Output the (X, Y) coordinate of the center of the cell containing the given text.  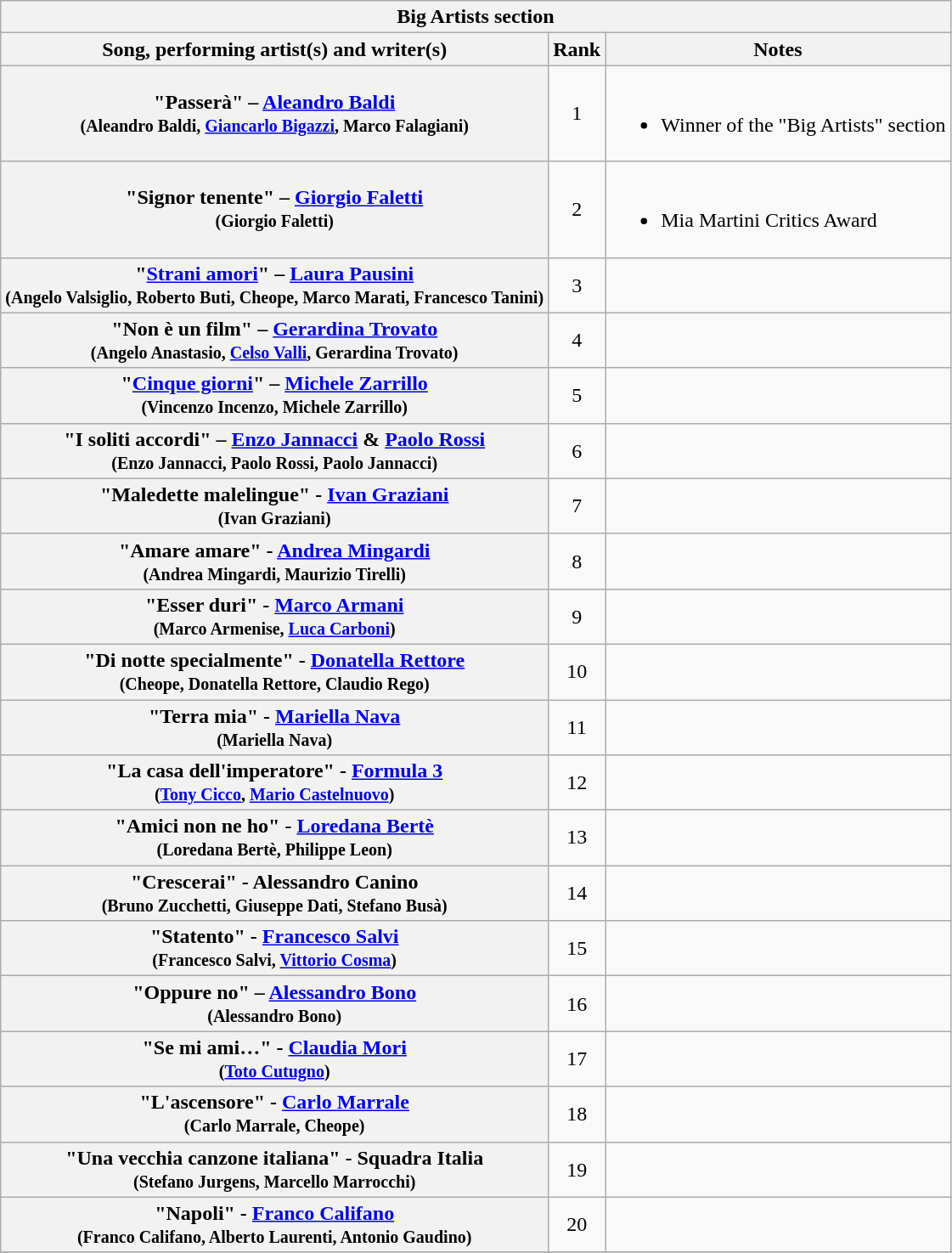
15 (577, 948)
Winner of the "Big Artists" section (778, 114)
"Signor tenente" – Giorgio Faletti (Giorgio Faletti) (275, 209)
"Terra mia" - Mariella Nava (Mariella Nava) (275, 727)
16 (577, 1004)
"Maledette malelingue" - Ivan Graziani (Ivan Graziani) (275, 506)
9 (577, 617)
6 (577, 450)
20 (577, 1225)
"La casa dell'imperatore" - Formula 3(Tony Cicco, Mario Castelnuovo) (275, 783)
8 (577, 561)
"L'ascensore" - Carlo Marrale (Carlo Marrale, Cheope) (275, 1115)
"Se mi ami…" - Claudia Mori(Toto Cutugno) (275, 1058)
"Crescerai" - Alessandro Canino (Bruno Zucchetti, Giuseppe Dati, Stefano Busà) (275, 894)
Notes (778, 49)
"Statento" - Francesco Salvi (Francesco Salvi, Vittorio Cosma) (275, 948)
"Oppure no" – Alessandro Bono (Alessandro Bono) (275, 1004)
7 (577, 506)
17 (577, 1058)
"Una vecchia canzone italiana" - Squadra Italia (Stefano Jurgens, Marcello Marrocchi) (275, 1169)
18 (577, 1115)
"Amare amare" - Andrea Mingardi (Andrea Mingardi, Maurizio Tirelli) (275, 561)
"Di notte specialmente" - Donatella Rettore (Cheope, Donatella Rettore, Claudio Rego) (275, 671)
10 (577, 671)
Mia Martini Critics Award (778, 209)
2 (577, 209)
5 (577, 396)
14 (577, 894)
1 (577, 114)
Song, performing artist(s) and writer(s) (275, 49)
11 (577, 727)
Rank (577, 49)
"Cinque giorni" – Michele Zarrillo (Vincenzo Incenzo, Michele Zarrillo) (275, 396)
4 (577, 340)
13 (577, 838)
12 (577, 783)
"Non è un film" – Gerardina Trovato(Angelo Anastasio, Celso Valli, Gerardina Trovato) (275, 340)
19 (577, 1169)
"Strani amori" – Laura Pausini (Angelo Valsiglio, Roberto Buti, Cheope, Marco Marati, Francesco Tanini) (275, 285)
"Amici non ne ho" - Loredana Bertè (Loredana Bertè, Philippe Leon) (275, 838)
"Passerà" – Aleandro Baldi (Aleandro Baldi, Giancarlo Bigazzi, Marco Falagiani) (275, 114)
Big Artists section (476, 17)
"I soliti accordi" – Enzo Jannacci & Paolo Rossi (Enzo Jannacci, Paolo Rossi, Paolo Jannacci) (275, 450)
"Esser duri" - Marco Armani (Marco Armenise, Luca Carboni) (275, 617)
"Napoli" - Franco Califano (Franco Califano, Alberto Laurenti, Antonio Gaudino) (275, 1225)
3 (577, 285)
